Provide the [X, Y] coordinate of the cell's center where the given text is located.  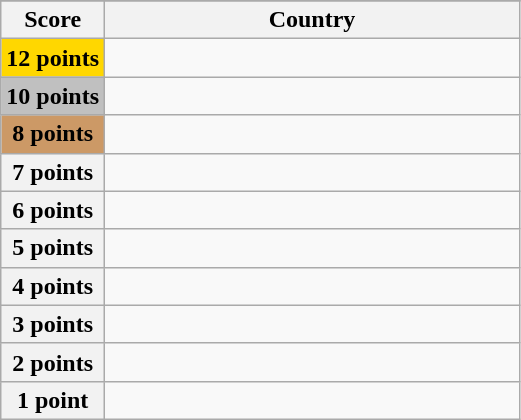
12 points [53, 58]
7 points [53, 172]
3 points [53, 324]
8 points [53, 134]
1 point [53, 400]
4 points [53, 286]
2 points [53, 362]
Country [312, 20]
10 points [53, 96]
5 points [53, 248]
6 points [53, 210]
Score [53, 20]
